Find where the given text appears and provide that cell's center as [X, Y] coordinate. 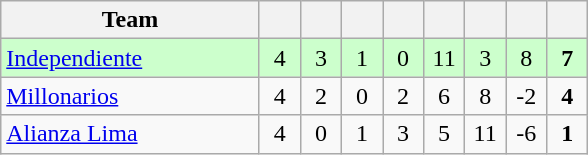
5 [444, 134]
7 [568, 58]
Alianza Lima [130, 134]
Independiente [130, 58]
-2 [526, 96]
Team [130, 20]
Millonarios [130, 96]
-6 [526, 134]
6 [444, 96]
